Find where the given text appears and provide that cell's center as (X, Y) coordinate. 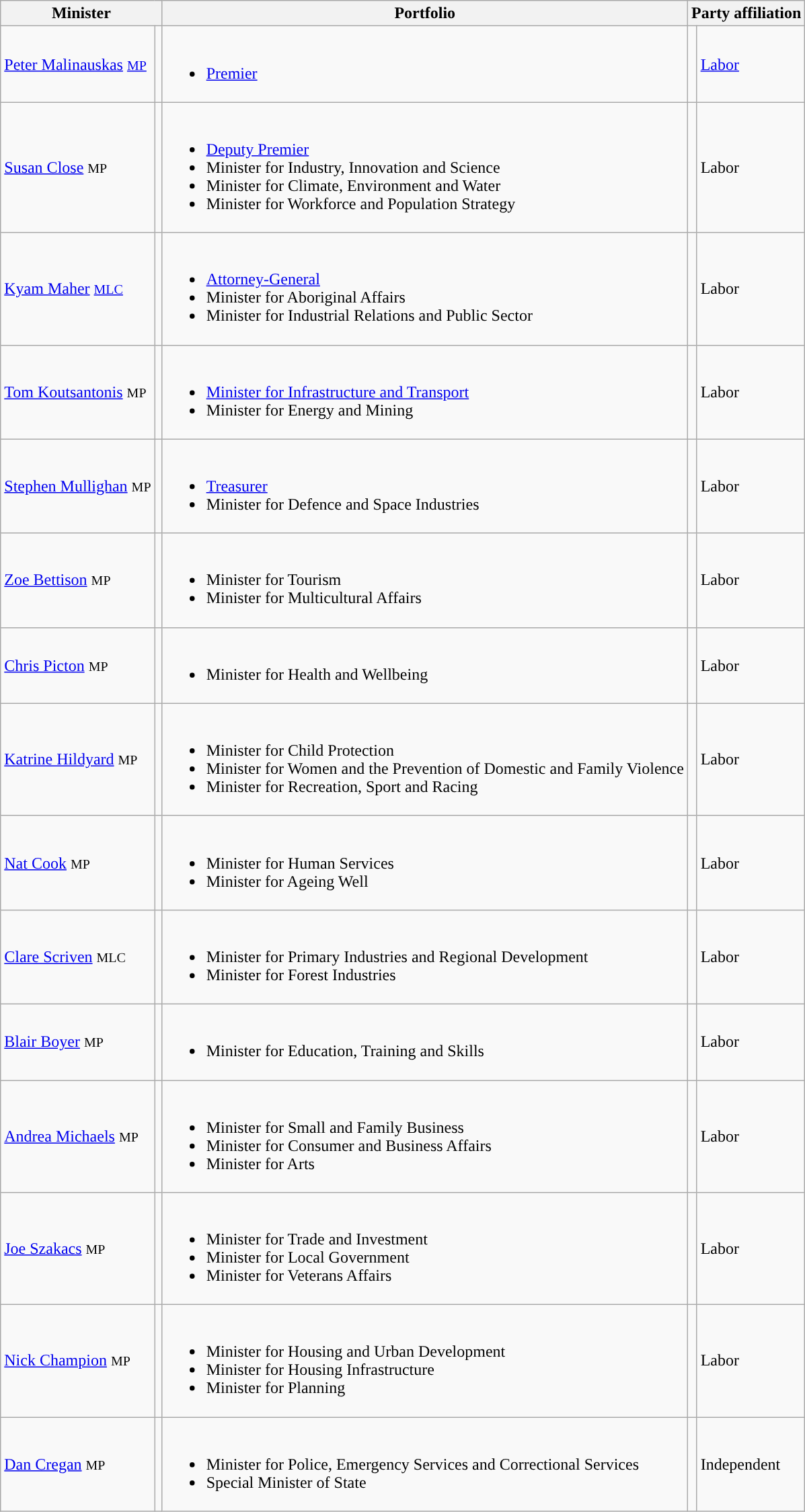
Party affiliation (746, 13)
Minister for Small and Family BusinessMinister for Consumer and Business AffairsMinister for Arts (425, 1136)
Joe Szakacs MP (78, 1249)
Deputy PremierMinister for Industry, Innovation and ScienceMinister for Climate, Environment and WaterMinister for Workforce and Population Strategy (425, 167)
Stephen Mullighan MP (78, 486)
Chris Picton MP (78, 666)
Clare Scriven MLC (78, 957)
Peter Malinauskas MP (78, 65)
Minister for Child ProtectionMinister for Women and the Prevention of Domestic and Family ViolenceMinister for Recreation, Sport and Racing (425, 760)
Tom Koutsantonis MP (78, 392)
Kyam Maher MLC (78, 289)
Minister for Police, Emergency Services and Correctional ServicesSpecial Minister of State (425, 1464)
Independent (751, 1464)
Blair Boyer MP (78, 1042)
Portfolio (425, 13)
Dan Cregan MP (78, 1464)
Nat Cook MP (78, 863)
Minister for TourismMinister for Multicultural Affairs (425, 580)
Katrine Hildyard MP (78, 760)
Minister (81, 13)
Zoe Bettison MP (78, 580)
Minister for Infrastructure and TransportMinister for Energy and Mining (425, 392)
Minister for Primary Industries and Regional DevelopmentMinister for Forest Industries (425, 957)
TreasurerMinister for Defence and Space Industries (425, 486)
Andrea Michaels MP (78, 1136)
Minister for Health and Wellbeing (425, 666)
Nick Champion MP (78, 1361)
Susan Close MP (78, 167)
Premier (425, 65)
Minister for Trade and InvestmentMinister for Local GovernmentMinister for Veterans Affairs (425, 1249)
Minister for Housing and Urban DevelopmentMinister for Housing InfrastructureMinister for Planning (425, 1361)
Minister for Education, Training and Skills (425, 1042)
Minister for Human ServicesMinister for Ageing Well (425, 863)
Attorney-GeneralMinister for Aboriginal AffairsMinister for Industrial Relations and Public Sector (425, 289)
